Search for the cell housing the specified text and yield its (X, Y) center coordinate. 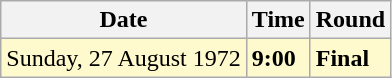
Final (350, 58)
Round (350, 20)
Sunday, 27 August 1972 (124, 58)
Time (278, 20)
Date (124, 20)
9:00 (278, 58)
